Search for the cell housing the specified text and yield its (X, Y) center coordinate. 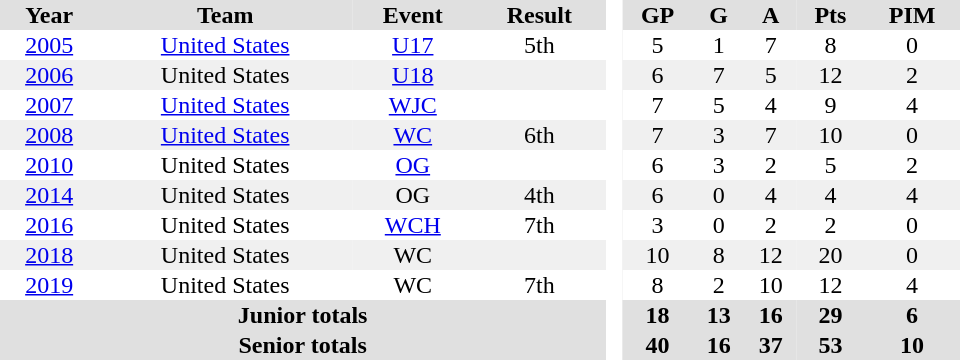
PIM (912, 15)
2005 (49, 45)
WCH (412, 225)
2007 (49, 105)
A (771, 15)
29 (830, 315)
2016 (49, 225)
Event (412, 15)
2006 (49, 75)
18 (658, 315)
Result (540, 15)
2010 (49, 165)
Senior totals (302, 345)
U17 (412, 45)
2019 (49, 285)
20 (830, 255)
2008 (49, 135)
Junior totals (302, 315)
53 (830, 345)
9 (830, 105)
WJC (412, 105)
1 (719, 45)
Pts (830, 15)
Team (225, 15)
4th (540, 195)
37 (771, 345)
13 (719, 315)
6th (540, 135)
Year (49, 15)
G (719, 15)
5th (540, 45)
2018 (49, 255)
U18 (412, 75)
GP (658, 15)
2014 (49, 195)
40 (658, 345)
